Provide the (X, Y) coordinate of the cell's center where the given text is located.  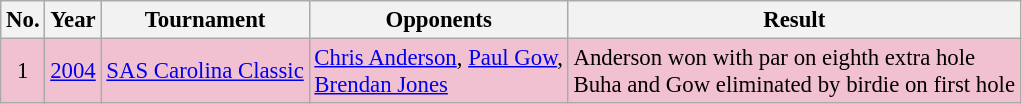
No. (23, 20)
2004 (73, 72)
Anderson won with par on eighth extra holeBuha and Gow eliminated by birdie on first hole (794, 72)
1 (23, 72)
Tournament (205, 20)
Year (73, 20)
Chris Anderson, Paul Gow, Brendan Jones (438, 72)
SAS Carolina Classic (205, 72)
Result (794, 20)
Opponents (438, 20)
